From the cell containing the given text, extract its center point as [X, Y] coordinate. 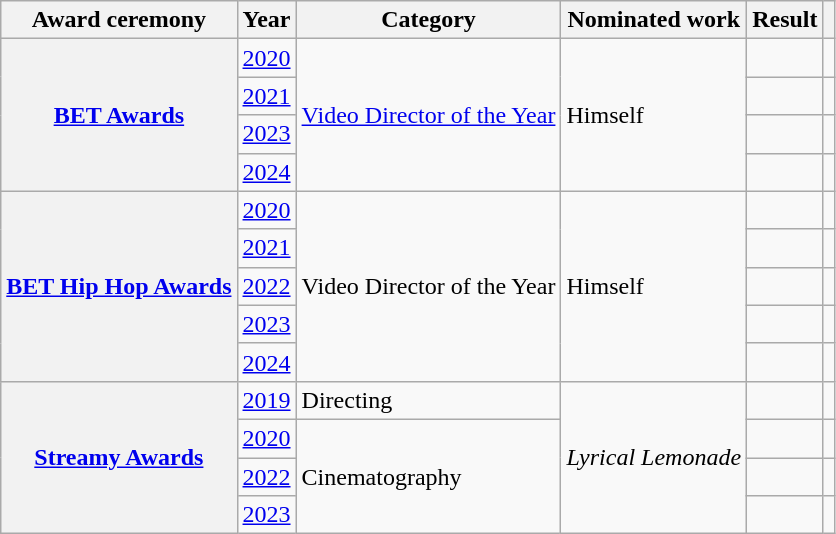
BET Awards [119, 115]
Category [428, 20]
Nominated work [654, 20]
Streamy Awards [119, 457]
Result [785, 20]
Year [266, 20]
Directing [428, 400]
2019 [266, 400]
Lyrical Lemonade [654, 457]
BET Hip Hop Awards [119, 286]
Award ceremony [119, 20]
Cinematography [428, 476]
